Detect which cell encompasses the target text, then output its (x, y) center coordinate. 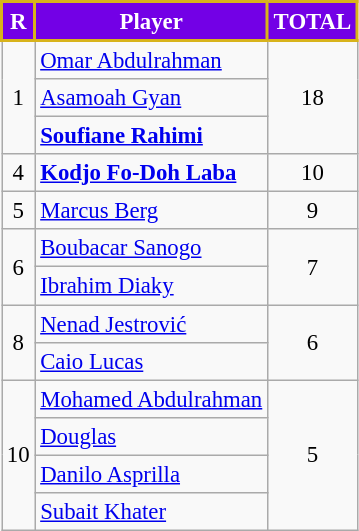
Kodjo Fo-Doh Laba (152, 173)
Ibrahim Diaky (152, 286)
Mohamed Abdulrahman (152, 399)
R (18, 22)
Player (152, 22)
1 (18, 98)
Caio Lucas (152, 361)
Boubacar Sanogo (152, 249)
Soufiane Rahimi (152, 136)
Danilo Asprilla (152, 474)
Asamoah Gyan (152, 98)
TOTAL (313, 22)
4 (18, 173)
Omar Abdulrahman (152, 60)
Douglas (152, 436)
Marcus Berg (152, 211)
Subait Khater (152, 512)
9 (313, 211)
Nenad Jestrović (152, 324)
7 (313, 268)
8 (18, 342)
18 (313, 98)
